Search for the cell housing the specified text and yield its (X, Y) center coordinate. 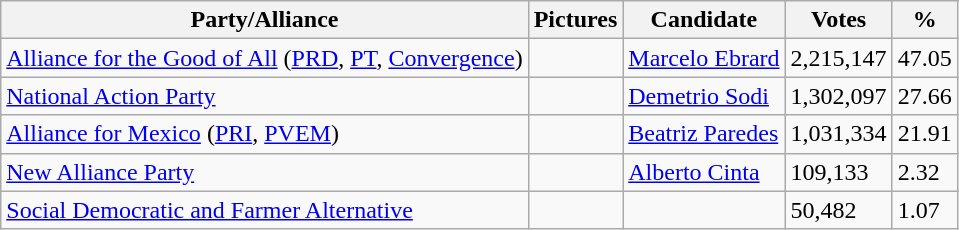
Alliance for the Good of All (PRD, PT, Convergence) (264, 58)
Social Democratic and Farmer Alternative (264, 210)
Votes (838, 20)
27.66 (924, 96)
Alberto Cinta (704, 172)
% (924, 20)
Demetrio Sodi (704, 96)
Pictures (576, 20)
New Alliance Party (264, 172)
2.32 (924, 172)
21.91 (924, 134)
1,031,334 (838, 134)
Candidate (704, 20)
National Action Party (264, 96)
Marcelo Ebrard (704, 58)
1,302,097 (838, 96)
Party/Alliance (264, 20)
Beatriz Paredes (704, 134)
50,482 (838, 210)
109,133 (838, 172)
2,215,147 (838, 58)
1.07 (924, 210)
47.05 (924, 58)
Alliance for Mexico (PRI, PVEM) (264, 134)
